Detect which cell encompasses the target text, then output its (x, y) center coordinate. 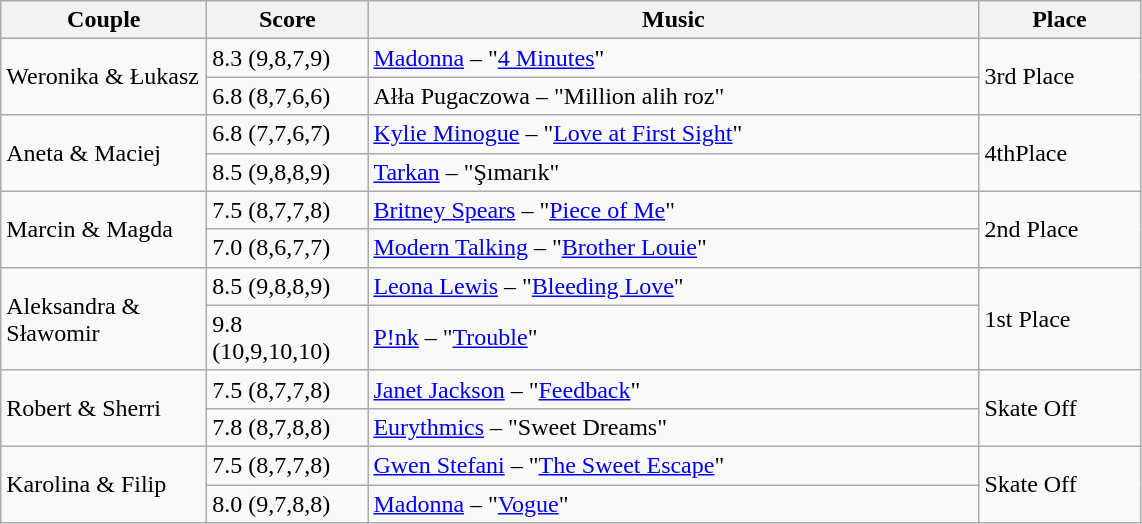
Aneta & Maciej (104, 153)
7.0 (8,6,7,7) (288, 248)
Kylie Minogue – "Love at First Sight" (674, 134)
8.0 (9,7,8,8) (288, 503)
3rd Place (1060, 77)
Robert & Sherri (104, 408)
7.8 (8,7,8,8) (288, 427)
Aleksandra & Sławomir (104, 318)
Score (288, 20)
8.3 (9,8,7,9) (288, 58)
Ałła Pugaczowa – "Million alih roz" (674, 96)
Music (674, 20)
Gwen Stefani – "The Sweet Escape" (674, 465)
1st Place (1060, 318)
Leona Lewis – "Bleeding Love" (674, 286)
Weronika & Łukasz (104, 77)
4thPlace (1060, 153)
Tarkan – "Şımarık" (674, 172)
6.8 (7,7,6,7) (288, 134)
Modern Talking – "Brother Louie" (674, 248)
P!nk – "Trouble" (674, 338)
Madonna – "Vogue" (674, 503)
Madonna – "4 Minutes" (674, 58)
9.8 (10,9,10,10) (288, 338)
Karolina & Filip (104, 484)
2nd Place (1060, 229)
Eurythmics – "Sweet Dreams" (674, 427)
Place (1060, 20)
Couple (104, 20)
6.8 (8,7,6,6) (288, 96)
Britney Spears – "Piece of Me" (674, 210)
Marcin & Magda (104, 229)
Janet Jackson – "Feedback" (674, 389)
